Output the (X, Y) coordinate of the center of the cell containing the given text.  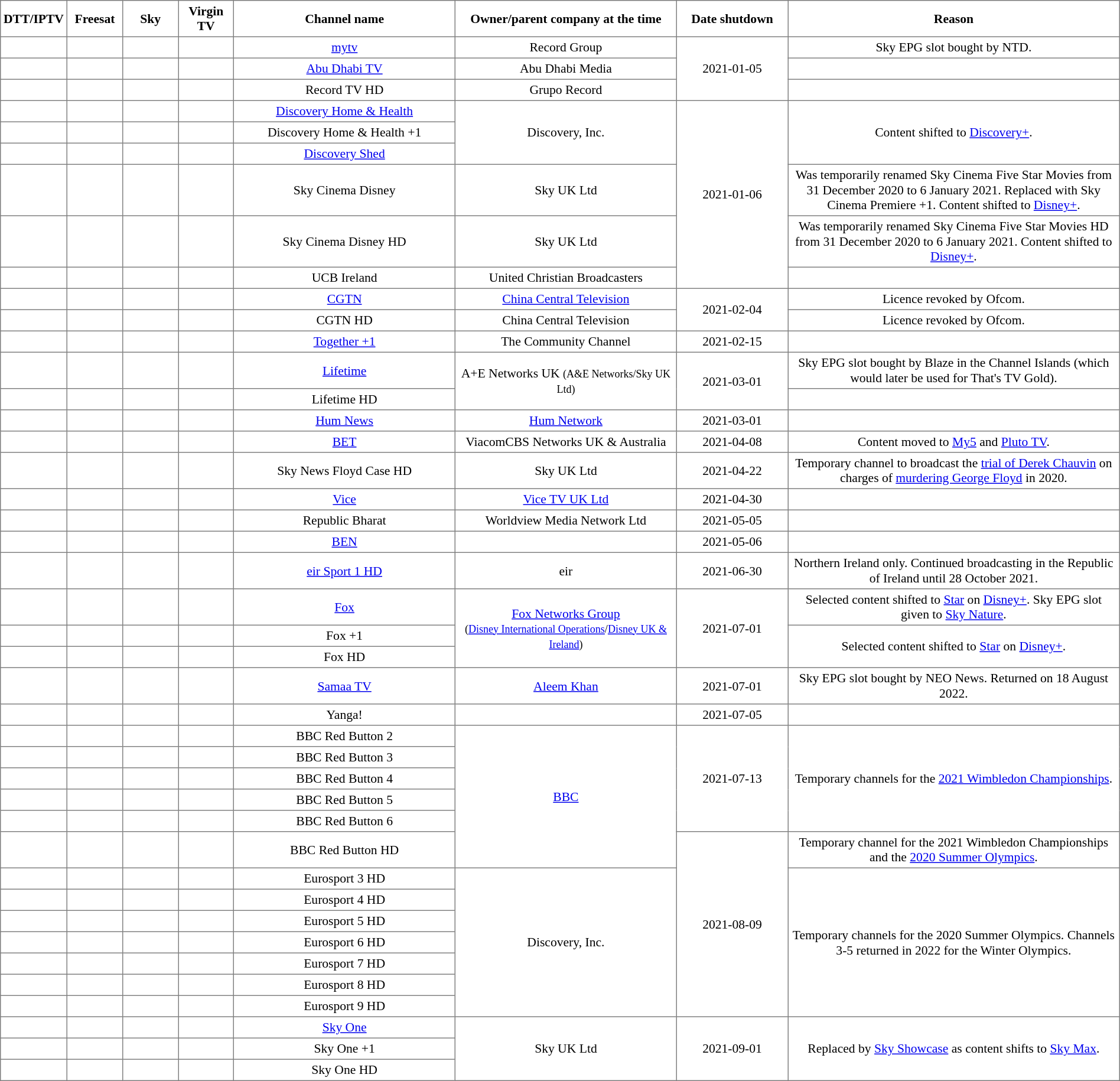
BBC Red Button 4 (344, 779)
Record Group (566, 47)
eir Sport 1 HD (344, 571)
Hum Network (566, 421)
2021-04-30 (732, 499)
BET (344, 442)
2021-02-04 (732, 310)
United Christian Broadcasters (566, 278)
Discovery Home & Health +1 (344, 132)
Date shutdown (732, 19)
Sky News Floyd Case HD (344, 471)
Worldview Media Network Ltd (566, 520)
eir (566, 571)
Eurosport 5 HD (344, 921)
Vice (344, 499)
Temporary channel for the 2021 Wimbledon Championships and the 2020 Summer Olympics. (954, 850)
Content shifted to Discovery+. (954, 132)
2021-09-01 (732, 1049)
BBC Red Button 5 (344, 800)
Temporary channels for the 2020 Summer Olympics. Channels 3-5 returned in 2022 for the Winter Olympics. (954, 942)
Fox HD (344, 657)
Sky Cinema Disney (344, 190)
Sky EPG slot bought by NEO News. Returned on 18 August 2022. (954, 686)
Virgin TV (206, 19)
Together +1 (344, 341)
Record TV HD (344, 90)
Hum News (344, 421)
Owner/parent company at the time (566, 19)
The Community Channel (566, 341)
Sky One +1 (344, 1049)
CGTN (344, 299)
Discovery Home & Health (344, 111)
2021-08-09 (732, 924)
2021-05-06 (732, 542)
Grupo Record (566, 90)
Temporary channel to broadcast the trial of Derek Chauvin on charges of murdering George Floyd in 2020. (954, 471)
Eurosport 3 HD (344, 878)
Freesat (95, 19)
Replaced by Sky Showcase as content shifts to Sky Max. (954, 1049)
Sky (151, 19)
2021-05-05 (732, 520)
2021-01-05 (732, 69)
Eurosport 7 HD (344, 963)
BBC Red Button HD (344, 850)
Reason (954, 19)
A+E Networks UK (A&E Networks/Sky UK Ltd) (566, 381)
BBC Red Button 6 (344, 821)
UCB Ireland (344, 278)
mytv (344, 47)
BBC (566, 797)
Northern Ireland only. Continued broadcasting in the Republic of Ireland until 28 October 2021. (954, 571)
2021-02-15 (732, 341)
2021-04-22 (732, 471)
Sky Cinema Disney HD (344, 241)
Abu Dhabi TV (344, 69)
Sky EPG slot bought by NTD. (954, 47)
Sky One HD (344, 1070)
Was temporarily renamed Sky Cinema Five Star Movies HD from 31 December 2020 to 6 January 2021. Content shifted to Disney+. (954, 241)
2021-06-30 (732, 571)
2021-04-08 (732, 442)
Fox Networks Group(Disney International Operations/Disney UK & Ireland) (566, 629)
ViacomCBS Networks UK & Australia (566, 442)
Samaa TV (344, 686)
Sky One (344, 1027)
Fox +1 (344, 636)
CGTN HD (344, 320)
Yanga! (344, 715)
2021-01-06 (732, 194)
Abu Dhabi Media (566, 69)
Eurosport 6 HD (344, 942)
Lifetime HD (344, 399)
Eurosport 9 HD (344, 1006)
2021-07-13 (732, 779)
Content moved to My5 and Pluto TV. (954, 442)
Channel name (344, 19)
DTT/IPTV (34, 19)
Discovery Shed (344, 154)
Fox (344, 607)
Lifetime (344, 370)
BBC Red Button 2 (344, 736)
Eurosport 8 HD (344, 985)
Vice TV UK Ltd (566, 499)
BBC Red Button 3 (344, 757)
Aleem Khan (566, 686)
Eurosport 4 HD (344, 900)
2021-07-05 (732, 715)
Republic Bharat (344, 520)
Sky EPG slot bought by Blaze in the Channel Islands (which would later be used for That's TV Gold). (954, 370)
BEN (344, 542)
Selected content shifted to Star on Disney+. Sky EPG slot given to Sky Nature. (954, 607)
Temporary channels for the 2021 Wimbledon Championships. (954, 779)
Selected content shifted to Star on Disney+. (954, 646)
